Search for the cell housing the specified text and yield its [x, y] center coordinate. 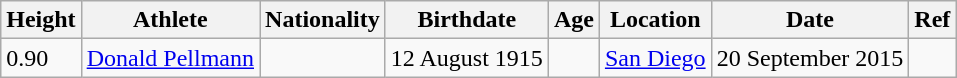
Date [810, 20]
20 September 2015 [810, 58]
Donald Pellmann [170, 58]
Height [41, 20]
Athlete [170, 20]
Location [655, 20]
Age [574, 20]
12 August 1915 [466, 58]
Birthdate [466, 20]
0.90 [41, 58]
San Diego [655, 58]
Ref [932, 20]
Nationality [323, 20]
